Output the [x, y] coordinate of the center of the cell containing the given text.  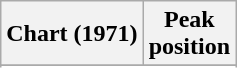
Chart (1971) [72, 34]
Peakposition [189, 34]
